Extract the (x, y) coordinate from the center of the cell holding the provided text.  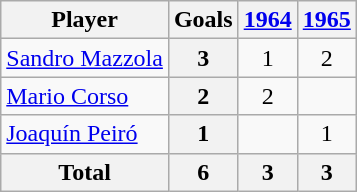
6 (203, 172)
Mario Corso (85, 96)
Goals (203, 20)
Sandro Mazzola (85, 58)
Total (85, 172)
1964 (268, 20)
Joaquín Peiró (85, 134)
1965 (326, 20)
Player (85, 20)
